Provide the (X, Y) coordinate of the cell's center where the given text is located.  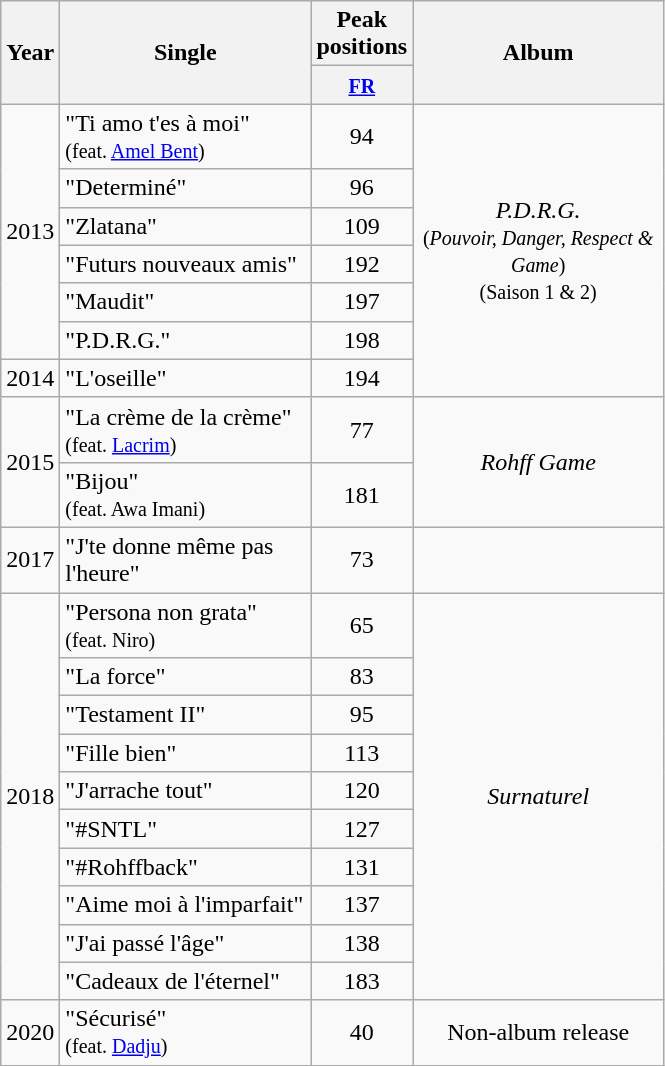
"Bijou" (feat. Awa Imani) (186, 494)
"J'ai passé l'âge" (186, 943)
"L'oseille" (186, 378)
95 (362, 715)
65 (362, 624)
194 (362, 378)
"Cadeaux de l'éternel" (186, 981)
"Futurs nouveaux amis" (186, 264)
"#Rohffback" (186, 867)
2017 (30, 560)
181 (362, 494)
"Persona non grata"(feat. Niro) (186, 624)
"Fille bien" (186, 753)
Single (186, 52)
"Maudit" (186, 302)
192 (362, 264)
P.D.R.G. (Pouvoir, Danger, Respect & Game)(Saison 1 & 2) (538, 250)
"Ti amo t'es à moi"(feat. Amel Bent) (186, 136)
113 (362, 753)
2015 (30, 462)
109 (362, 226)
"J'te donne même pas l'heure" (186, 560)
40 (362, 1032)
Non-album release (538, 1032)
"J'arrache tout" (186, 791)
2018 (30, 796)
"Testament II" (186, 715)
"P.D.R.G." (186, 340)
Peak positions (362, 34)
83 (362, 677)
FR (362, 85)
2013 (30, 232)
2020 (30, 1032)
131 (362, 867)
"#SNTL" (186, 829)
"Sécurisé"(feat. Dadju) (186, 1032)
2014 (30, 378)
120 (362, 791)
138 (362, 943)
Year (30, 52)
Surnaturel (538, 796)
96 (362, 188)
94 (362, 136)
198 (362, 340)
73 (362, 560)
Album (538, 52)
"Determiné" (186, 188)
137 (362, 905)
77 (362, 430)
183 (362, 981)
Rohff Game (538, 462)
197 (362, 302)
"Zlatana" (186, 226)
"La force" (186, 677)
"La crème de la crème" (feat. Lacrim) (186, 430)
"Aime moi à l'imparfait" (186, 905)
127 (362, 829)
